Determine the (x, y) coordinate at the center of the cell enclosing the given text.  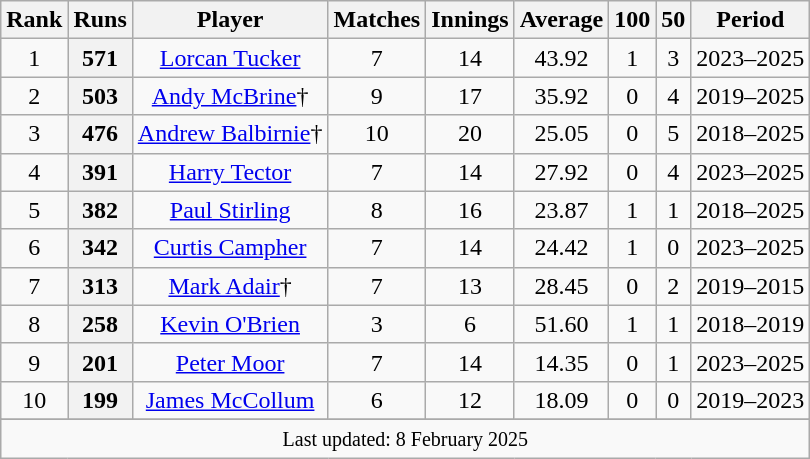
Mark Adair† (230, 286)
35.92 (562, 96)
313 (100, 286)
Paul Stirling (230, 210)
391 (100, 172)
25.05 (562, 134)
2018–2019 (750, 324)
Rank (34, 20)
Curtis Campher (230, 248)
Andrew Balbirnie† (230, 134)
571 (100, 58)
Kevin O'Brien (230, 324)
13 (470, 286)
James McCollum (230, 400)
199 (100, 400)
12 (470, 400)
Matches (377, 20)
27.92 (562, 172)
14.35 (562, 362)
503 (100, 96)
Peter Moor (230, 362)
20 (470, 134)
51.60 (562, 324)
50 (674, 20)
Innings (470, 20)
28.45 (562, 286)
43.92 (562, 58)
24.42 (562, 248)
17 (470, 96)
342 (100, 248)
Player (230, 20)
100 (632, 20)
16 (470, 210)
Last updated: 8 February 2025 (406, 438)
Lorcan Tucker (230, 58)
382 (100, 210)
Andy McBrine† (230, 96)
201 (100, 362)
258 (100, 324)
Period (750, 20)
2019–2025 (750, 96)
Runs (100, 20)
Harry Tector (230, 172)
2019–2015 (750, 286)
476 (100, 134)
2019–2023 (750, 400)
23.87 (562, 210)
18.09 (562, 400)
Average (562, 20)
